Scan for the cell matching the given text and deliver its (x, y) coordinate at center. 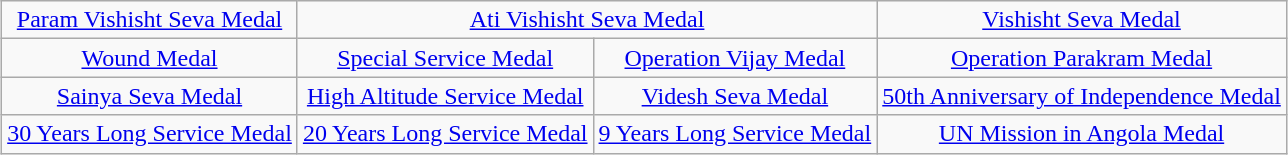
UN Mission in Angola Medal (1082, 134)
Special Service Medal (445, 58)
Vishisht Seva Medal (1082, 20)
High Altitude Service Medal (445, 96)
Operation Parakram Medal (1082, 58)
Param Vishisht Seva Medal (150, 20)
30 Years Long Service Medal (150, 134)
9 Years Long Service Medal (735, 134)
Ati Vishisht Seva Medal (586, 20)
Videsh Seva Medal (735, 96)
20 Years Long Service Medal (445, 134)
Operation Vijay Medal (735, 58)
50th Anniversary of Independence Medal (1082, 96)
Wound Medal (150, 58)
Sainya Seva Medal (150, 96)
